Determine the (x, y) coordinate at the center of the cell enclosing the given text.  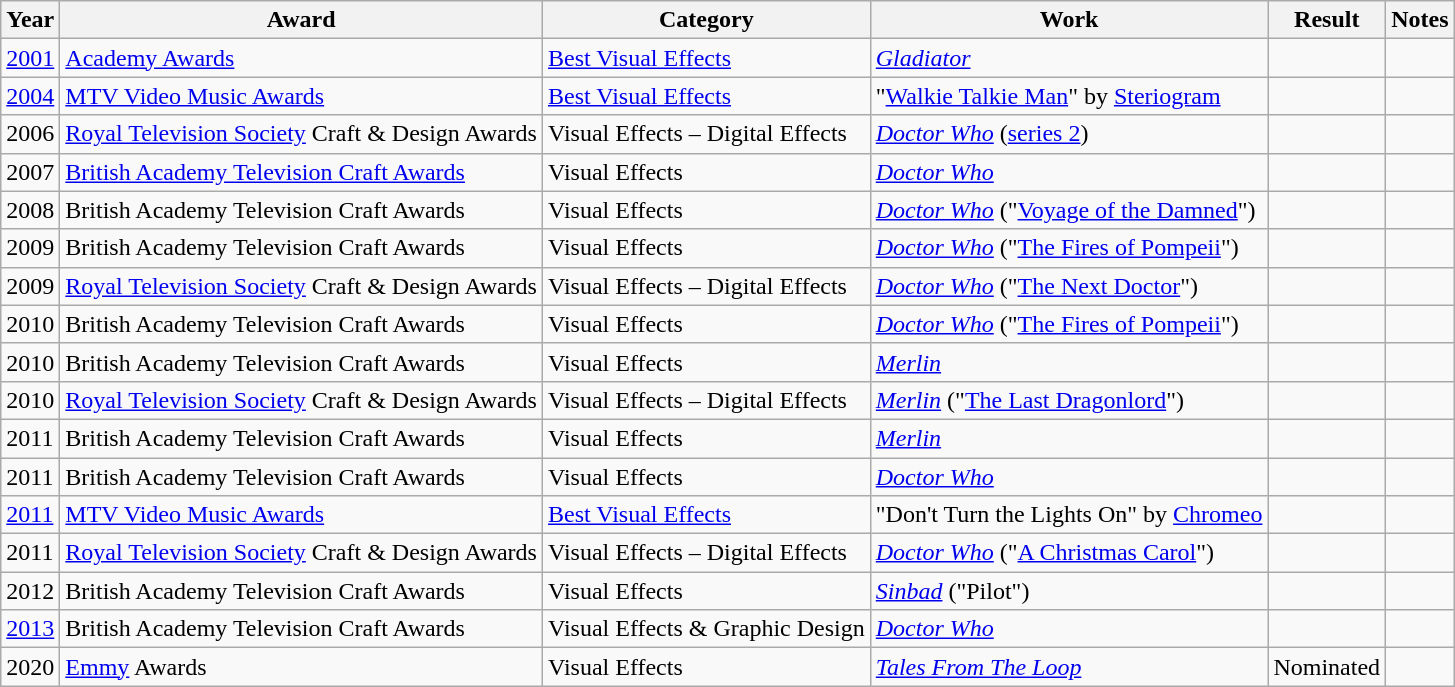
Visual Effects & Graphic Design (706, 629)
Sinbad ("Pilot") (1069, 591)
Result (1327, 20)
2006 (30, 134)
Gladiator (1069, 58)
Award (302, 20)
Category (706, 20)
2004 (30, 96)
Nominated (1327, 667)
2012 (30, 591)
2020 (30, 667)
Notes (1420, 20)
Doctor Who ("The Next Doctor") (1069, 286)
2008 (30, 210)
2013 (30, 629)
"Walkie Talkie Man" by Steriogram (1069, 96)
Doctor Who ("A Christmas Carol") (1069, 553)
Merlin ("The Last Dragonlord") (1069, 400)
2007 (30, 172)
Year (30, 20)
Doctor Who ("Voyage of the Damned") (1069, 210)
Tales From The Loop (1069, 667)
2001 (30, 58)
Work (1069, 20)
"Don't Turn the Lights On" by Chromeo (1069, 515)
Academy Awards (302, 58)
Doctor Who (series 2) (1069, 134)
Emmy Awards (302, 667)
